Search for the cell housing the specified text and yield its (x, y) center coordinate. 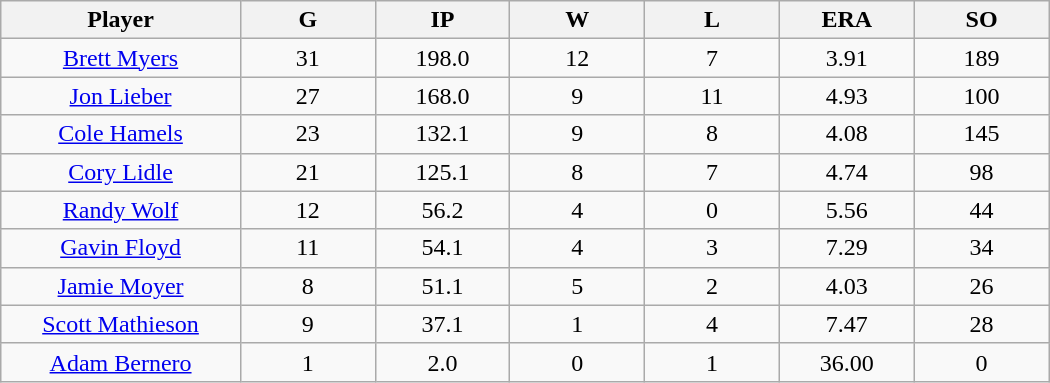
37.1 (442, 324)
Cory Lidle (121, 172)
4.93 (846, 96)
168.0 (442, 96)
Randy Wolf (121, 210)
Adam Bernero (121, 362)
Jamie Moyer (121, 286)
3 (712, 248)
W (578, 20)
51.1 (442, 286)
100 (982, 96)
132.1 (442, 134)
5.56 (846, 210)
7.47 (846, 324)
36.00 (846, 362)
Player (121, 20)
44 (982, 210)
3.91 (846, 58)
5 (578, 286)
Brett Myers (121, 58)
23 (308, 134)
189 (982, 58)
4.03 (846, 286)
ERA (846, 20)
L (712, 20)
145 (982, 134)
56.2 (442, 210)
34 (982, 248)
SO (982, 20)
Scott Mathieson (121, 324)
Cole Hamels (121, 134)
Jon Lieber (121, 96)
2 (712, 286)
4.74 (846, 172)
31 (308, 58)
2.0 (442, 362)
21 (308, 172)
Gavin Floyd (121, 248)
54.1 (442, 248)
28 (982, 324)
26 (982, 286)
27 (308, 96)
198.0 (442, 58)
G (308, 20)
4.08 (846, 134)
IP (442, 20)
125.1 (442, 172)
98 (982, 172)
7.29 (846, 248)
